Return the (x, y) coordinate for the center point of the cell that contains the specified text.  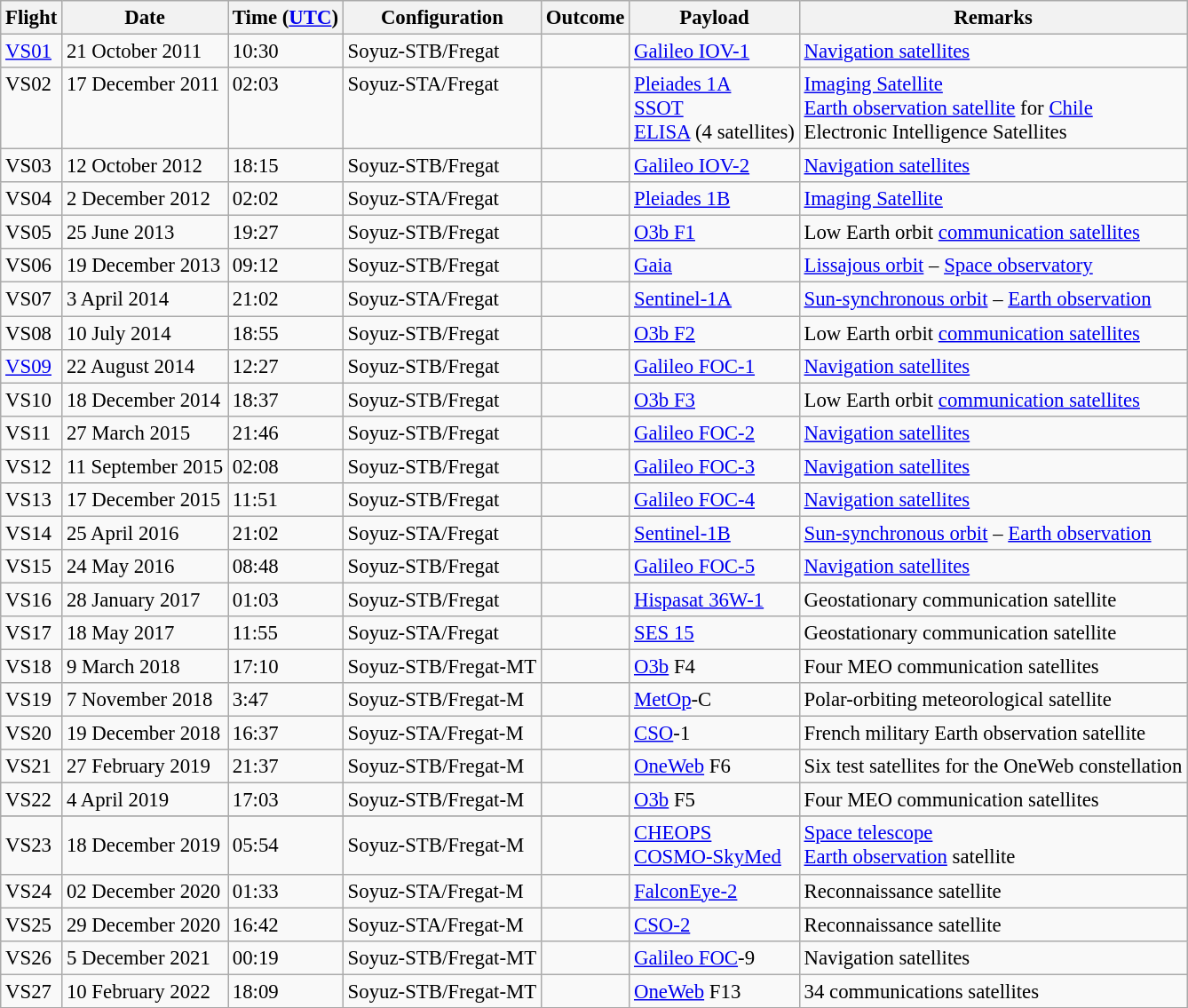
Galileo FOC-4 (715, 500)
02:08 (285, 466)
10:30 (285, 52)
SES 15 (715, 633)
16:37 (285, 734)
VS12 (32, 466)
VS16 (32, 599)
Hispasat 36W-1 (715, 599)
17:03 (285, 800)
O3b F5 (715, 800)
VS05 (32, 233)
OneWeb F13 (715, 991)
O3b F2 (715, 333)
VS07 (32, 299)
Imaging Satellite Earth observation satellite for Chile Electronic Intelligence Satellites (993, 108)
11:51 (285, 500)
Date (146, 18)
VS01 (32, 52)
VS03 (32, 166)
VS20 (32, 734)
Configuration (442, 18)
Lissajous orbit – Space observatory (993, 266)
10 February 2022 (146, 991)
29 December 2020 (146, 925)
17 December 2011 (146, 108)
18 December 2019 (146, 845)
3:47 (285, 700)
French military Earth observation satellite (993, 734)
18:55 (285, 333)
Pleiades 1A SSOT ELISA (4 satellites) (715, 108)
11 September 2015 (146, 466)
VS06 (32, 266)
Payload (715, 18)
VS19 (32, 700)
VS14 (32, 533)
Six test satellites for the OneWeb constellation (993, 766)
17:10 (285, 667)
Polar-orbiting meteorological satellite (993, 700)
09:12 (285, 266)
CHEOPS COSMO-SkyMed (715, 845)
CSO-1 (715, 734)
01:33 (285, 891)
25 June 2013 (146, 233)
VS25 (32, 925)
18 December 2014 (146, 400)
CSO-2 (715, 925)
VS08 (32, 333)
21:46 (285, 433)
Galileo FOC-9 (715, 957)
VS10 (32, 400)
Pleiades 1B (715, 199)
Galileo IOV-1 (715, 52)
Galileo FOC-3 (715, 466)
VS04 (32, 199)
10 July 2014 (146, 333)
19 December 2018 (146, 734)
9 March 2018 (146, 667)
02:02 (285, 199)
VS15 (32, 567)
Sentinel-1A (715, 299)
12 October 2012 (146, 166)
18:15 (285, 166)
FalconEye-2 (715, 891)
24 May 2016 (146, 567)
3 April 2014 (146, 299)
VS23 (32, 845)
18 May 2017 (146, 633)
VS02 (32, 108)
VS21 (32, 766)
25 April 2016 (146, 533)
Imaging Satellite (993, 199)
VS18 (32, 667)
Galileo FOC-5 (715, 567)
O3b F4 (715, 667)
VS17 (32, 633)
17 December 2015 (146, 500)
05:54 (285, 845)
VS24 (32, 891)
22 August 2014 (146, 366)
Time (UTC) (285, 18)
VS09 (32, 366)
00:19 (285, 957)
VS27 (32, 991)
O3b F1 (715, 233)
08:48 (285, 567)
Outcome (586, 18)
VS11 (32, 433)
4 April 2019 (146, 800)
Space telescope Earth observation satellite (993, 845)
Sentinel-1B (715, 533)
16:42 (285, 925)
MetOp-C (715, 700)
Galileo IOV-2 (715, 166)
18:37 (285, 400)
Galileo FOC-2 (715, 433)
27 February 2019 (146, 766)
Gaia (715, 266)
02 December 2020 (146, 891)
02:03 (285, 108)
01:03 (285, 599)
Remarks (993, 18)
2 December 2012 (146, 199)
VS13 (32, 500)
28 January 2017 (146, 599)
7 November 2018 (146, 700)
19:27 (285, 233)
27 March 2015 (146, 433)
VS26 (32, 957)
21:37 (285, 766)
34 communications satellites (993, 991)
Galileo FOC-1 (715, 366)
OneWeb F6 (715, 766)
18:09 (285, 991)
VS22 (32, 800)
O3b F3 (715, 400)
5 December 2021 (146, 957)
Flight (32, 18)
19 December 2013 (146, 266)
12:27 (285, 366)
21 October 2011 (146, 52)
11:55 (285, 633)
